Return (x, y) of the center of cell containing provided text 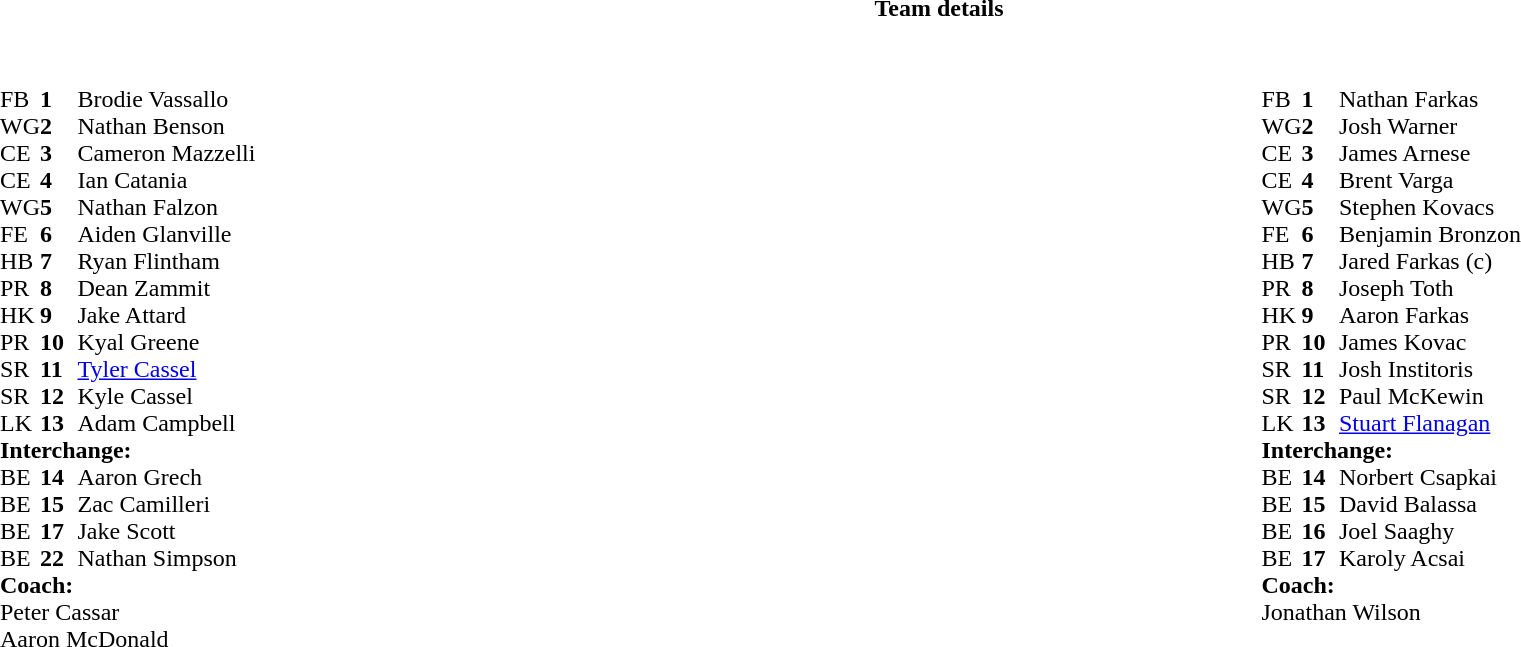
Adam Campbell (166, 424)
Aiden Glanville (166, 234)
David Balassa (1430, 504)
Stuart Flanagan (1430, 424)
Karoly Acsai (1430, 558)
Nathan Farkas (1430, 100)
Ryan Flintham (166, 262)
Kyal Greene (166, 342)
Nathan Falzon (166, 208)
Paul McKewin (1430, 396)
Kyle Cassel (166, 396)
Norbert Csapkai (1430, 478)
Tyler Cassel (166, 370)
Zac Camilleri (166, 504)
Nathan Simpson (166, 558)
Jake Attard (166, 316)
Aaron Farkas (1430, 316)
Joel Saaghy (1430, 532)
Aaron Grech (166, 478)
16 (1321, 532)
Jake Scott (166, 532)
Stephen Kovacs (1430, 208)
Josh Institoris (1430, 370)
22 (59, 558)
Dean Zammit (166, 288)
James Arnese (1430, 154)
Jared Farkas (c) (1430, 262)
Ian Catania (166, 180)
James Kovac (1430, 342)
Josh Warner (1430, 126)
Cameron Mazzelli (166, 154)
Nathan Benson (166, 126)
Benjamin Bronzon (1430, 234)
Brodie Vassallo (166, 100)
Brent Varga (1430, 180)
Joseph Toth (1430, 288)
